For the text-containing cell, return its midpoint in [x, y] coordinate format. 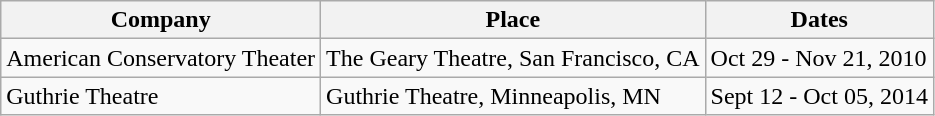
The Geary Theatre, San Francisco, CA [513, 58]
Sept 12 - Oct 05, 2014 [819, 96]
Guthrie Theatre, Minneapolis, MN [513, 96]
Company [161, 20]
American Conservatory Theater [161, 58]
Oct 29 - Nov 21, 2010 [819, 58]
Dates [819, 20]
Guthrie Theatre [161, 96]
Place [513, 20]
